Pinpoint the cell where the given text exists, returning its (x, y) midpoint coordinate. 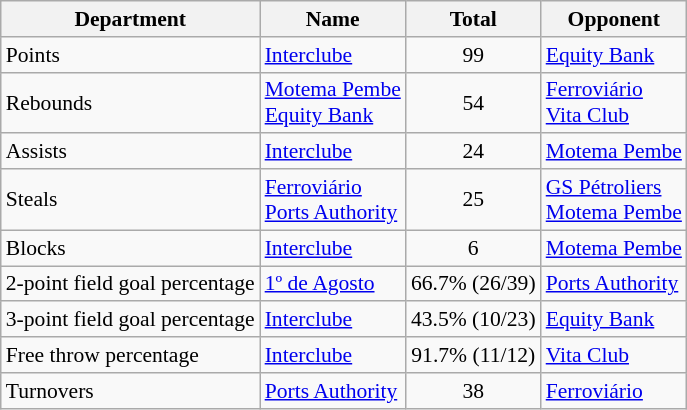
Assists (130, 152)
GS Pétroliers Motema Pembe (614, 200)
Motema Pembe Equity Bank (333, 102)
66.7% (26/39) (474, 284)
25 (474, 200)
Turnovers (130, 391)
54 (474, 102)
Ferroviário Ports Authority (333, 200)
6 (474, 248)
91.7% (11/12) (474, 355)
1º de Agosto (333, 284)
Opponent (614, 19)
99 (474, 55)
Blocks (130, 248)
Steals (130, 200)
Ferroviário Vita Club (614, 102)
Vita Club (614, 355)
Ferroviário (614, 391)
Department (130, 19)
24 (474, 152)
Rebounds (130, 102)
2-point field goal percentage (130, 284)
Total (474, 19)
Points (130, 55)
43.5% (10/23) (474, 320)
3-point field goal percentage (130, 320)
Name (333, 19)
Free throw percentage (130, 355)
38 (474, 391)
